Detect which cell encompasses the target text, then output its [X, Y] center coordinate. 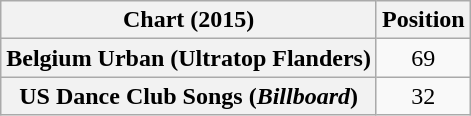
Belgium Urban (Ultratop Flanders) [189, 58]
32 [423, 96]
69 [423, 58]
Chart (2015) [189, 20]
US Dance Club Songs (Billboard) [189, 96]
Position [423, 20]
